From the cell containing the given text, extract its center point as (X, Y) coordinate. 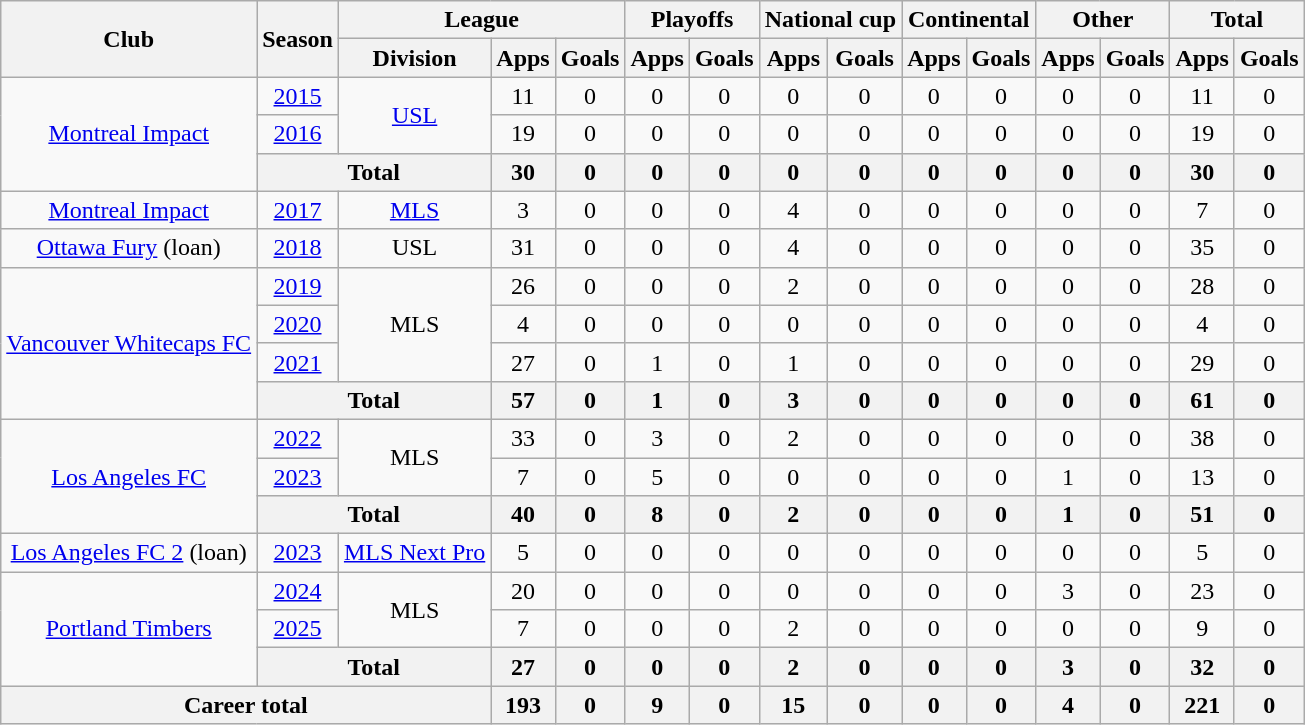
League (482, 20)
32 (1202, 667)
38 (1202, 438)
40 (523, 515)
Los Angeles FC 2 (loan) (129, 553)
35 (1202, 248)
26 (523, 286)
Los Angeles FC (129, 476)
28 (1202, 286)
33 (523, 438)
Career total (246, 705)
MLS Next Pro (414, 553)
2017 (298, 210)
Ottawa Fury (loan) (129, 248)
31 (523, 248)
Portland Timbers (129, 629)
2024 (298, 591)
51 (1202, 515)
Club (129, 39)
2018 (298, 248)
2016 (298, 134)
Vancouver Whitecaps FC (129, 343)
13 (1202, 477)
Season (298, 39)
29 (1202, 362)
Playoffs (692, 20)
15 (793, 705)
2022 (298, 438)
8 (657, 515)
2020 (298, 324)
National cup (830, 20)
61 (1202, 400)
20 (523, 591)
2019 (298, 286)
2025 (298, 629)
2021 (298, 362)
221 (1202, 705)
23 (1202, 591)
Continental (969, 20)
193 (523, 705)
Other (1103, 20)
2015 (298, 96)
57 (523, 400)
Division (414, 58)
